Capture the cell that displays the provided text and extract its (X, Y) central coordinate. 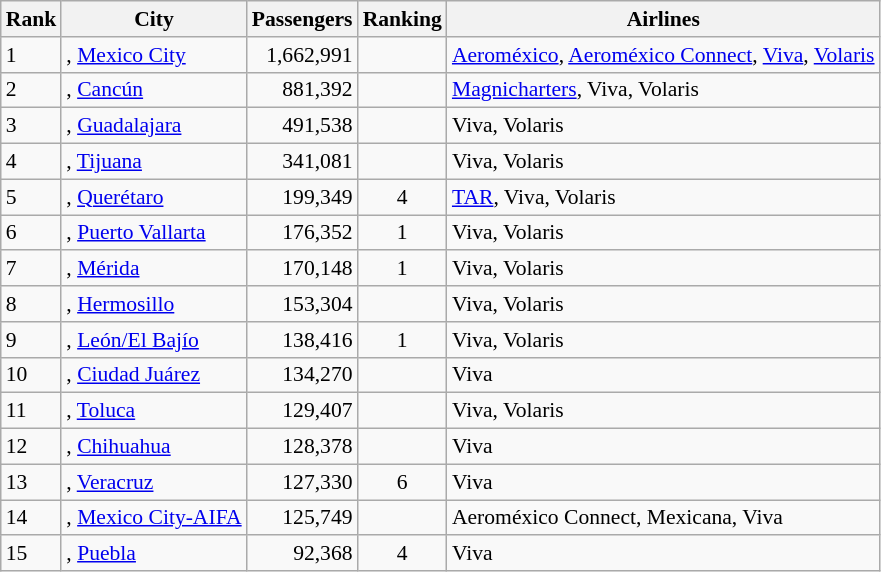
, Chihuahua (154, 447)
14 (32, 518)
199,349 (302, 197)
13 (32, 482)
176,352 (302, 233)
, León/El Bajío (154, 340)
125,749 (302, 518)
170,148 (302, 269)
1,662,991 (302, 55)
Ranking (402, 19)
Airlines (664, 19)
491,538 (302, 126)
, Ciudad Juárez (154, 375)
, Mérida (154, 269)
5 (32, 197)
Magnicharters, Viva, Volaris (664, 90)
2 (32, 90)
92,368 (302, 554)
City (154, 19)
153,304 (302, 304)
, Puebla (154, 554)
129,407 (302, 411)
, Puerto Vallarta (154, 233)
11 (32, 411)
, Hermosillo (154, 304)
, Guadalajara (154, 126)
10 (32, 375)
TAR, Viva, Volaris (664, 197)
15 (32, 554)
, Cancún (154, 90)
, Toluca (154, 411)
, Tijuana (154, 162)
127,330 (302, 482)
128,378 (302, 447)
3 (32, 126)
138,416 (302, 340)
Aeroméxico Connect, Mexicana, Viva (664, 518)
881,392 (302, 90)
Rank (32, 19)
12 (32, 447)
, Mexico City-AIFA (154, 518)
9 (32, 340)
7 (32, 269)
341,081 (302, 162)
134,270 (302, 375)
Aeroméxico, Aeroméxico Connect, Viva, Volaris (664, 55)
, Querétaro (154, 197)
8 (32, 304)
, Veracruz (154, 482)
Passengers (302, 19)
, Mexico City (154, 55)
